Scan for the cell matching the given text and deliver its [X, Y] coordinate at center. 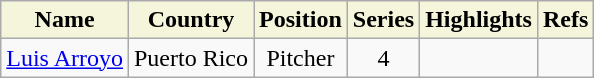
4 [383, 58]
Highlights [479, 20]
Country [190, 20]
Refs [565, 20]
Puerto Rico [190, 58]
Position [301, 20]
Series [383, 20]
Luis Arroyo [65, 58]
Name [65, 20]
Pitcher [301, 58]
